Extract the (X, Y) coordinate from the center of the cell holding the provided text.  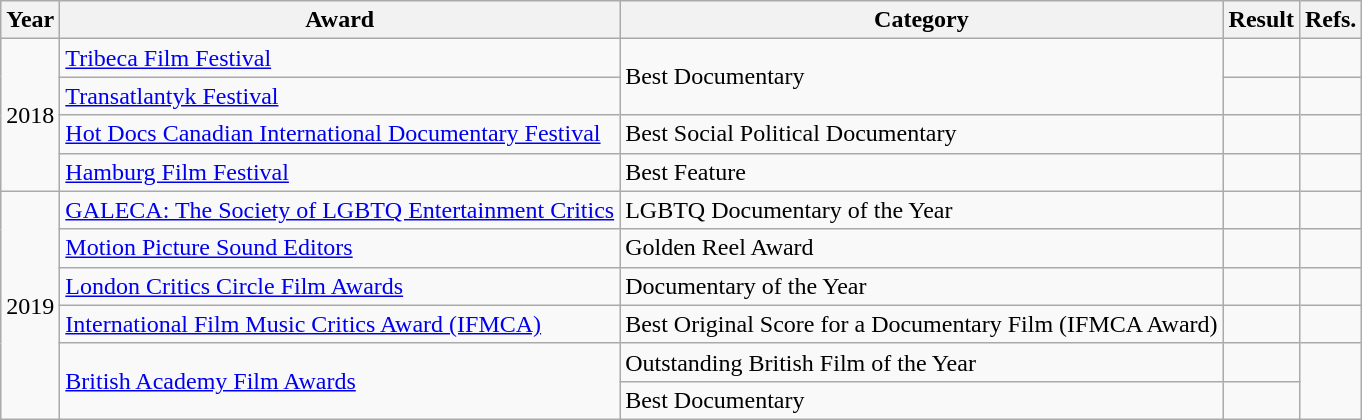
Result (1261, 20)
Outstanding British Film of the Year (922, 362)
LGBTQ Documentary of the Year (922, 210)
Year (30, 20)
Documentary of the Year (922, 286)
British Academy Film Awards (340, 381)
Refs. (1330, 20)
Transatlantyk Festival (340, 96)
International Film Music Critics Award (IFMCA) (340, 324)
Category (922, 20)
2019 (30, 305)
2018 (30, 115)
Motion Picture Sound Editors (340, 248)
Hot Docs Canadian International Documentary Festival (340, 134)
Best Original Score for a Documentary Film (IFMCA Award) (922, 324)
London Critics Circle Film Awards (340, 286)
Tribeca Film Festival (340, 58)
Best Social Political Documentary (922, 134)
Award (340, 20)
Hamburg Film Festival (340, 172)
Golden Reel Award (922, 248)
Best Feature (922, 172)
GALECA: The Society of LGBTQ Entertainment Critics (340, 210)
